Scan for the cell matching the given text and deliver its [X, Y] coordinate at center. 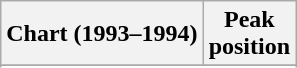
Peakposition [249, 34]
Chart (1993–1994) [102, 34]
